Scan for the cell matching the given text and deliver its (x, y) coordinate at center. 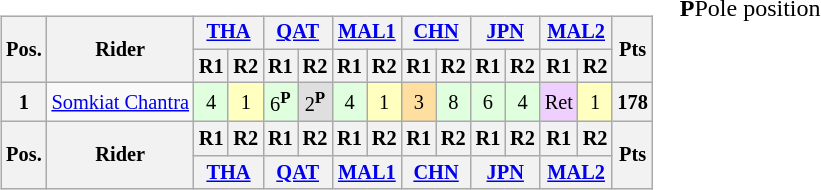
2P (316, 102)
6 (488, 102)
Ret (559, 102)
8 (454, 102)
3 (418, 102)
Somkiat Chantra (120, 102)
6P (280, 102)
178 (632, 102)
